Scan for the cell matching the given text and deliver its [x, y] coordinate at center. 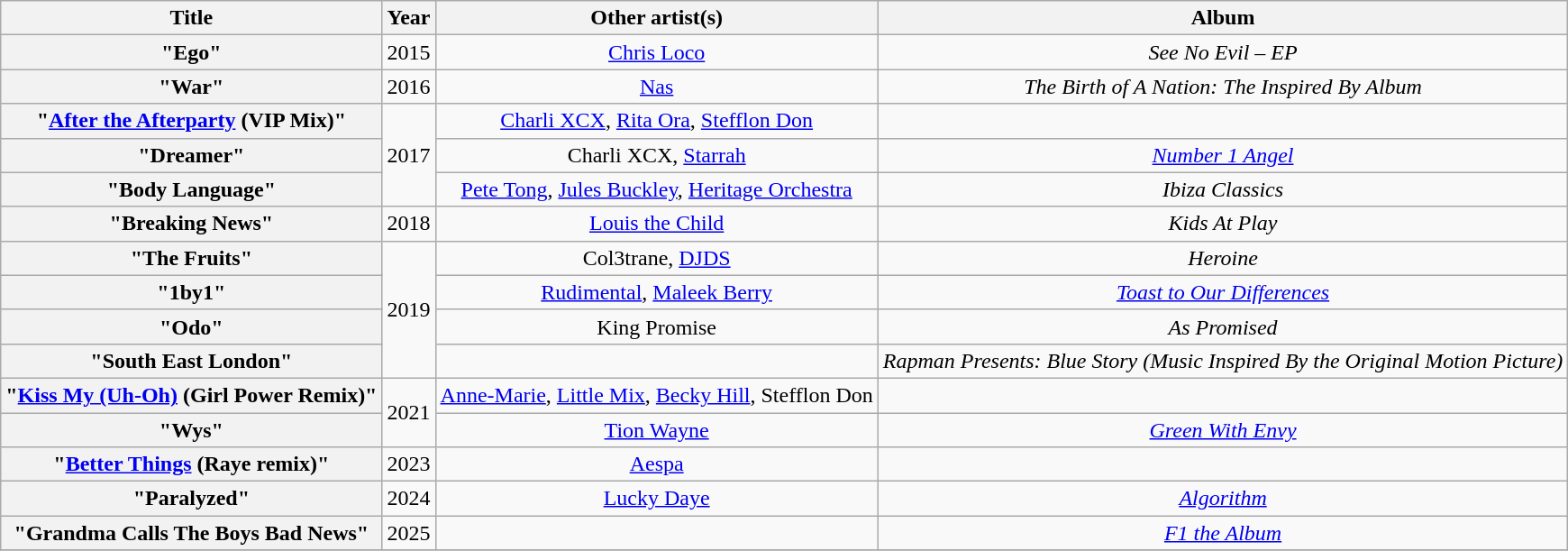
2016 [409, 87]
2015 [409, 52]
"Body Language" [191, 189]
King Promise [656, 326]
2019 [409, 309]
Number 1 Angel [1223, 155]
Nas [656, 87]
F1 the Album [1223, 533]
Kids At Play [1223, 224]
2017 [409, 155]
2024 [409, 499]
Aespa [656, 464]
"Odo" [191, 326]
Anne-Marie, Little Mix, Becky Hill, Stefflon Don [656, 395]
2018 [409, 224]
"War" [191, 87]
Heroine [1223, 258]
Green With Envy [1223, 430]
Chris Loco [656, 52]
The Birth of A Nation: The Inspired By Album [1223, 87]
Rapman Presents: Blue Story (Music Inspired By the Original Motion Picture) [1223, 361]
Lucky Daye [656, 499]
"Ego" [191, 52]
As Promised [1223, 326]
"Wys" [191, 430]
Rudimental, Maleek Berry [656, 292]
Col3trane, DJDS [656, 258]
"The Fruits" [191, 258]
Pete Tong, Jules Buckley, Heritage Orchestra [656, 189]
"Paralyzed" [191, 499]
"Grandma Calls The Boys Bad News" [191, 533]
Charli XCX, Rita Ora, Stefflon Don [656, 121]
"Better Things (Raye remix)" [191, 464]
"After the Afterparty (VIP Mix)" [191, 121]
"1by1" [191, 292]
See No Evil – EP [1223, 52]
Title [191, 18]
Tion Wayne [656, 430]
Louis the Child [656, 224]
2023 [409, 464]
"South East London" [191, 361]
Ibiza Classics [1223, 189]
Album [1223, 18]
Year [409, 18]
Other artist(s) [656, 18]
Toast to Our Differences [1223, 292]
Charli XCX, Starrah [656, 155]
2021 [409, 412]
"Dreamer" [191, 155]
Algorithm [1223, 499]
"Kiss My (Uh-Oh) (Girl Power Remix)" [191, 395]
"Breaking News" [191, 224]
2025 [409, 533]
